Identify which cell holds the provided text, then report its [X, Y] central coordinate. 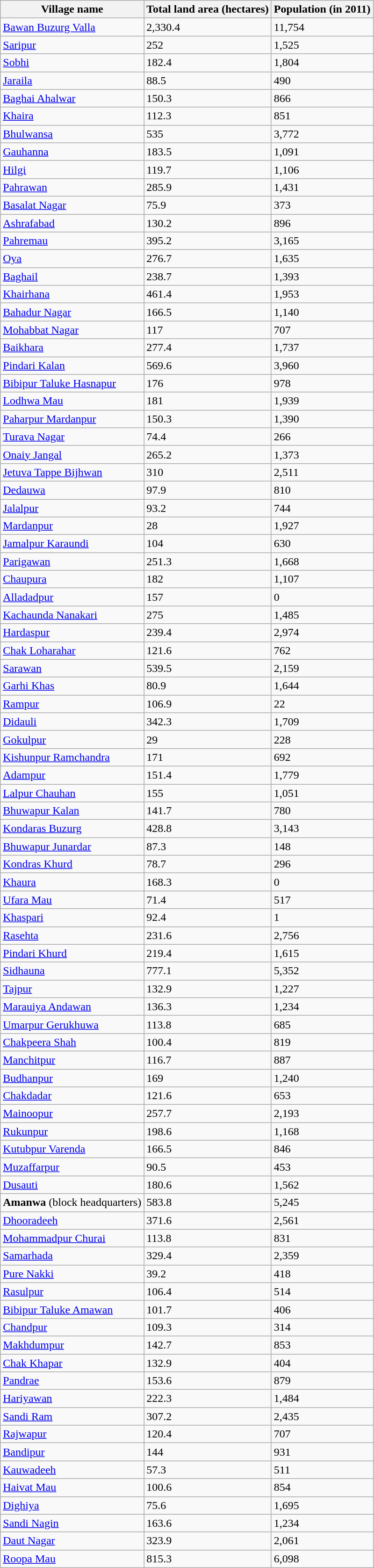
74.4 [208, 437]
231.6 [208, 935]
815.3 [208, 1559]
539.5 [208, 668]
Kondras Khurd [72, 864]
Khaura [72, 882]
569.6 [208, 365]
Pindari Khurd [72, 953]
453 [322, 1167]
97.9 [208, 490]
142.7 [208, 1345]
Mohammadpur Churai [72, 1238]
1,737 [322, 348]
Jalalpur [72, 508]
Rukunpur [72, 1131]
1,525 [322, 45]
Daut Nagar [72, 1541]
Population (in 2011) [322, 9]
Baghail [72, 277]
90.5 [208, 1167]
93.2 [208, 508]
168.3 [208, 882]
1,562 [322, 1185]
Dighiya [72, 1505]
404 [322, 1363]
1,484 [322, 1399]
Dusauti [72, 1185]
692 [322, 757]
Gokulpur [72, 739]
176 [208, 383]
Basalat Nagar [72, 205]
222.3 [208, 1399]
Bibipur Taluke Hasnapur [72, 383]
323.9 [208, 1541]
141.7 [208, 811]
239.4 [208, 633]
Lalpur Chauhan [72, 793]
130.2 [208, 223]
Gauhanna [72, 152]
75.9 [208, 205]
Chakdadar [72, 1096]
Hardaspur [72, 633]
Parigawan [72, 562]
Chak Loharahar [72, 650]
148 [322, 846]
Bhuwapur Junardar [72, 846]
1,779 [322, 775]
219.4 [208, 953]
Total land area (hectares) [208, 9]
Pure Nakki [72, 1274]
157 [208, 597]
112.3 [208, 116]
228 [322, 739]
275 [208, 615]
854 [322, 1488]
1,939 [322, 401]
120.4 [208, 1434]
285.9 [208, 187]
80.9 [208, 686]
851 [322, 116]
Adampur [72, 775]
Makhdumpur [72, 1345]
Kondaras Buzurg [72, 829]
75.6 [208, 1505]
11,754 [322, 27]
777.1 [208, 971]
2,061 [322, 1541]
109.3 [208, 1327]
Dedauwa [72, 490]
Ufara Mau [72, 900]
116.7 [208, 1060]
104 [208, 544]
653 [322, 1096]
2,756 [322, 935]
Bawan Buzurg Valla [72, 27]
Rasehta [72, 935]
Jetuva Tappe Bijhwan [72, 472]
Sobhi [72, 63]
Jaraila [72, 80]
Kauwadeeh [72, 1470]
310 [208, 472]
Samarhada [72, 1256]
198.6 [208, 1131]
1,635 [322, 259]
100.4 [208, 1042]
78.7 [208, 864]
1,485 [322, 615]
1,107 [322, 579]
685 [322, 1024]
Rasulpur [72, 1291]
Mohabbat Nagar [72, 330]
Didauli [72, 722]
1,051 [322, 793]
1,227 [322, 989]
136.3 [208, 1006]
182.4 [208, 63]
151.4 [208, 775]
238.7 [208, 277]
428.8 [208, 829]
535 [208, 134]
Chandpur [72, 1327]
2,159 [322, 668]
931 [322, 1452]
Sidhauna [72, 971]
Sarawan [72, 668]
Baikhara [72, 348]
Bandipur [72, 1452]
461.4 [208, 294]
Mardanpur [72, 526]
2,193 [322, 1114]
517 [322, 900]
978 [322, 383]
Marauiya Andawan [72, 1006]
183.5 [208, 152]
Bhulwansa [72, 134]
Kutubpur Varenda [72, 1149]
100.6 [208, 1488]
Village name [72, 9]
Kachaunda Nanakari [72, 615]
314 [322, 1327]
1,373 [322, 454]
Muzaffarpur [72, 1167]
Alladadpur [72, 597]
2,561 [322, 1220]
1,140 [322, 312]
Sandi Ram [72, 1416]
1,240 [322, 1078]
1,804 [322, 63]
265.2 [208, 454]
Pandrae [72, 1381]
514 [322, 1291]
169 [208, 1078]
1,668 [322, 562]
Hilgi [72, 169]
257.7 [208, 1114]
144 [208, 1452]
2,511 [322, 472]
296 [322, 864]
180.6 [208, 1185]
3,772 [322, 134]
2,435 [322, 1416]
583.8 [208, 1203]
780 [322, 811]
252 [208, 45]
106.9 [208, 704]
251.3 [208, 562]
Hariyawan [72, 1399]
406 [322, 1309]
29 [208, 739]
153.6 [208, 1381]
1,615 [322, 953]
3,960 [322, 365]
Khairhana [72, 294]
1,644 [322, 686]
819 [322, 1042]
266 [322, 437]
1,953 [322, 294]
1,106 [322, 169]
Umarpur Gerukhuwa [72, 1024]
853 [322, 1345]
71.4 [208, 900]
Pindari Kalan [72, 365]
1,927 [322, 526]
Paharpur Mardanpur [72, 419]
181 [208, 401]
Bibipur Taluke Amawan [72, 1309]
163.6 [208, 1523]
92.4 [208, 918]
896 [322, 223]
22 [322, 704]
Saripur [72, 45]
371.6 [208, 1220]
5,352 [322, 971]
2,974 [322, 633]
Dhooradeeh [72, 1220]
Sandi Nagin [72, 1523]
511 [322, 1470]
Amanwa (block headquarters) [72, 1203]
810 [322, 490]
277.4 [208, 348]
831 [322, 1238]
Rajwapur [72, 1434]
1,168 [322, 1131]
342.3 [208, 722]
879 [322, 1381]
846 [322, 1149]
Baghai Ahalwar [72, 98]
Lodhwa Mau [72, 401]
155 [208, 793]
6,098 [322, 1559]
866 [322, 98]
Ashrafabad [72, 223]
Bhuwapur Kalan [72, 811]
Pahremau [72, 241]
Bahadur Nagar [72, 312]
630 [322, 544]
276.7 [208, 259]
Budhanpur [72, 1078]
Oya [72, 259]
490 [322, 80]
Manchitpur [72, 1060]
887 [322, 1060]
Garhi Khas [72, 686]
307.2 [208, 1416]
Onaiy Jangal [72, 454]
57.3 [208, 1470]
117 [208, 330]
2,330.4 [208, 27]
2,359 [322, 1256]
119.7 [208, 169]
1,695 [322, 1505]
3,165 [322, 241]
Turava Nagar [72, 437]
Rampur [72, 704]
Chak Khapar [72, 1363]
171 [208, 757]
88.5 [208, 80]
Khaira [72, 116]
Haivat Mau [72, 1488]
106.4 [208, 1291]
101.7 [208, 1309]
1,431 [322, 187]
1,390 [322, 419]
3,143 [322, 829]
Roopa Mau [72, 1559]
Jamalpur Karaundi [72, 544]
Kishunpur Ramchandra [72, 757]
28 [208, 526]
1,393 [322, 277]
39.2 [208, 1274]
Mainoopur [72, 1114]
1 [322, 918]
1,091 [322, 152]
395.2 [208, 241]
Chakpeera Shah [72, 1042]
762 [322, 650]
5,245 [322, 1203]
329.4 [208, 1256]
87.3 [208, 846]
373 [322, 205]
Chaupura [72, 579]
744 [322, 508]
418 [322, 1274]
182 [208, 579]
Khaspari [72, 918]
1,709 [322, 722]
Pahrawan [72, 187]
Tajpur [72, 989]
